Find where the given text appears and provide that cell's center as [X, Y] coordinate. 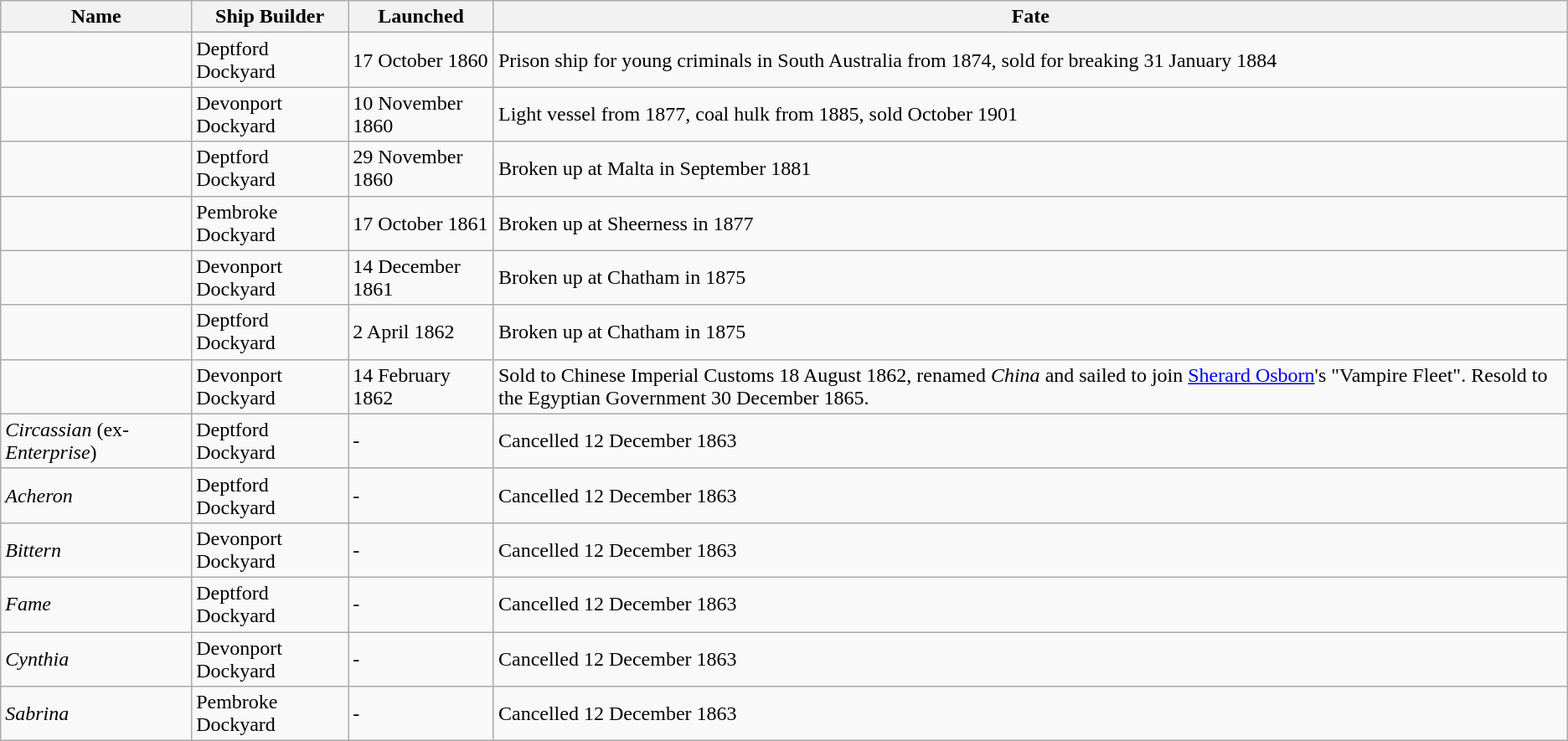
17 October 1861 [421, 223]
17 October 1860 [421, 60]
Broken up at Malta in September 1881 [1030, 169]
10 November 1860 [421, 114]
Broken up at Sheerness in 1877 [1030, 223]
Fame [96, 605]
Bittern [96, 549]
Cynthia [96, 658]
Prison ship for young criminals in South Australia from 1874, sold for breaking 31 January 1884 [1030, 60]
Light vessel from 1877, coal hulk from 1885, sold October 1901 [1030, 114]
Ship Builder [270, 17]
2 April 1862 [421, 332]
Launched [421, 17]
Acheron [96, 496]
14 December 1861 [421, 278]
14 February 1862 [421, 387]
Sabrina [96, 713]
Name [96, 17]
29 November 1860 [421, 169]
Fate [1030, 17]
Circassian (ex-Enterprise) [96, 440]
